Search for the cell housing the specified text and yield its [x, y] center coordinate. 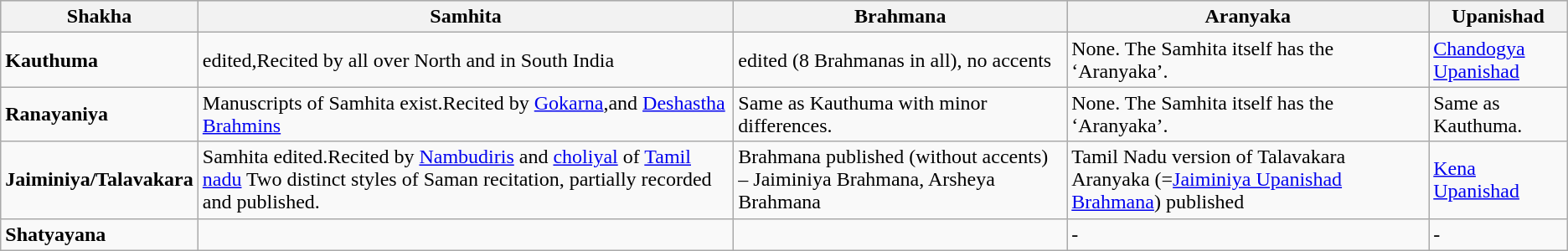
Shatyayana [100, 234]
Kena Upanishad [1498, 180]
Chandogya Upanishad [1498, 60]
Aranyaka [1248, 17]
Manuscripts of Samhita exist.Recited by Gokarna,and Deshastha Brahmins [466, 114]
Samhita [466, 17]
Same as Kauthuma. [1498, 114]
Kauthuma [100, 60]
Brahmana published (without accents) – Jaiminiya Brahmana, Arsheya Brahmana [900, 180]
Tamil Nadu version of Talavakara Aranyaka (=Jaiminiya Upanishad Brahmana) published [1248, 180]
Shakha [100, 17]
edited,Recited by all over North and in South India [466, 60]
edited (8 Brahmanas in all), no accents [900, 60]
Samhita edited.Recited by Nambudiris and choliyal of Tamil nadu Two distinct styles of Saman recitation, partially recorded and published. [466, 180]
Upanishad [1498, 17]
Same as Kauthuma with minor differences. [900, 114]
Jaiminiya/Talavakara [100, 180]
Ranayaniya [100, 114]
Brahmana [900, 17]
